Extract the [X, Y] coordinate from the center of the cell holding the provided text.  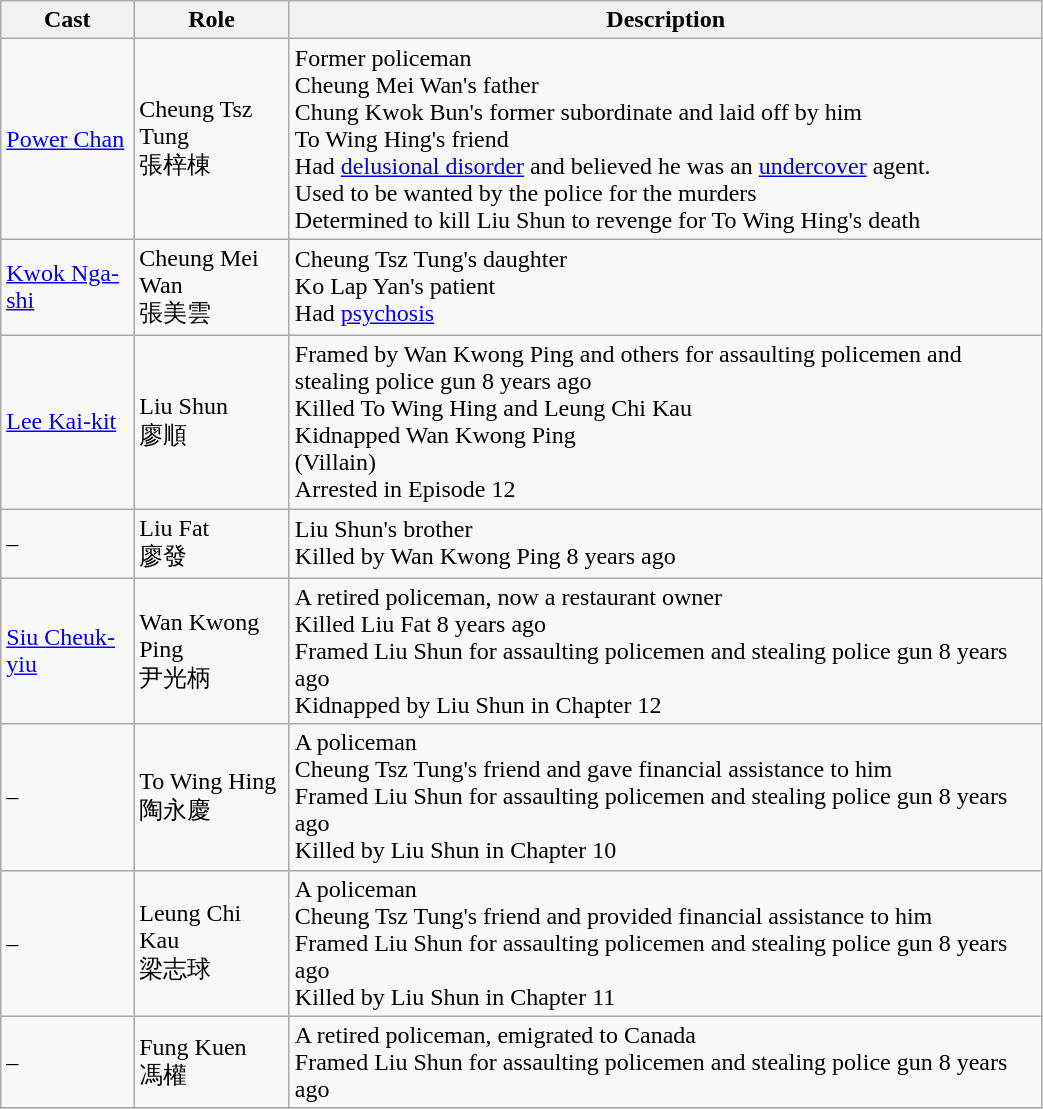
A retired policeman, emigrated to CanadaFramed Liu Shun for assaulting policemen and stealing police gun 8 years ago [666, 1062]
Leung Chi Kau梁志球 [212, 943]
Description [666, 20]
Power Chan [68, 139]
Cheung Tsz Tung's daughterKo Lap Yan's patientHad psychosis [666, 288]
Wan Kwong Ping尹光柄 [212, 651]
Liu Fat廖發 [212, 543]
Cheung Mei Wan張美雲 [212, 288]
To Wing Hing陶永慶 [212, 797]
Liu Shun's brotherKilled by Wan Kwong Ping 8 years ago [666, 543]
Fung Kuen馮權 [212, 1062]
Cheung Tsz Tung張梓棟 [212, 139]
Lee Kai-kit [68, 422]
Cast [68, 20]
Liu Shun廖順 [212, 422]
Kwok Nga-shi [68, 288]
Siu Cheuk-yiu [68, 651]
Role [212, 20]
